Search for the cell housing the specified text and yield its [x, y] center coordinate. 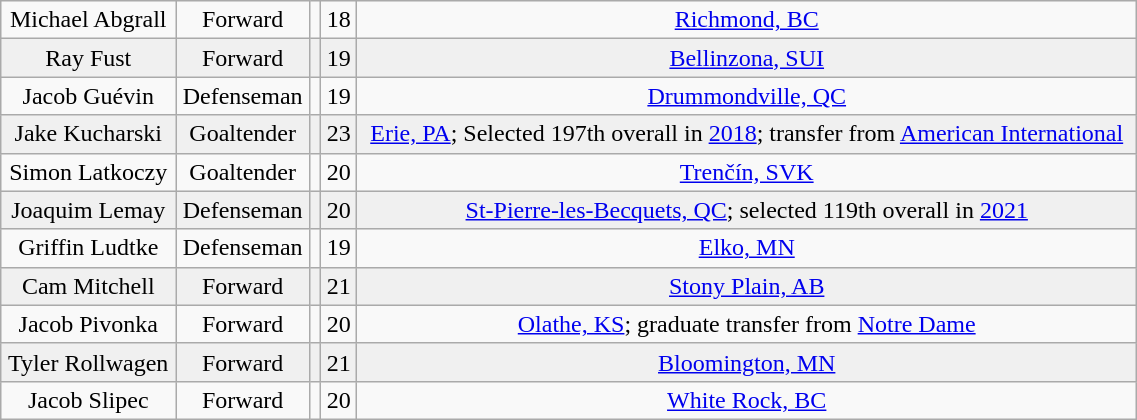
White Rock, BC [747, 400]
Drummondville, QC [747, 96]
Bloomington, MN [747, 362]
Jake Kucharski [88, 134]
Jacob Slipec [88, 400]
Trenčín, SVK [747, 172]
Erie, PA; Selected 197th overall in 2018; transfer from American International [747, 134]
23 [339, 134]
Jacob Guévin [88, 96]
Ray Fust [88, 58]
St-Pierre-les-Becquets, QC; selected 119th overall in 2021 [747, 210]
Elko, MN [747, 248]
Tyler Rollwagen [88, 362]
Griffin Ludtke [88, 248]
Richmond, BC [747, 20]
Cam Mitchell [88, 286]
Michael Abgrall [88, 20]
Simon Latkoczy [88, 172]
Stony Plain, AB [747, 286]
Joaquim Lemay [88, 210]
Jacob Pivonka [88, 324]
Olathe, KS; graduate transfer from Notre Dame [747, 324]
Bellinzona, SUI [747, 58]
18 [339, 20]
